Return (X, Y) of the center of cell containing provided text 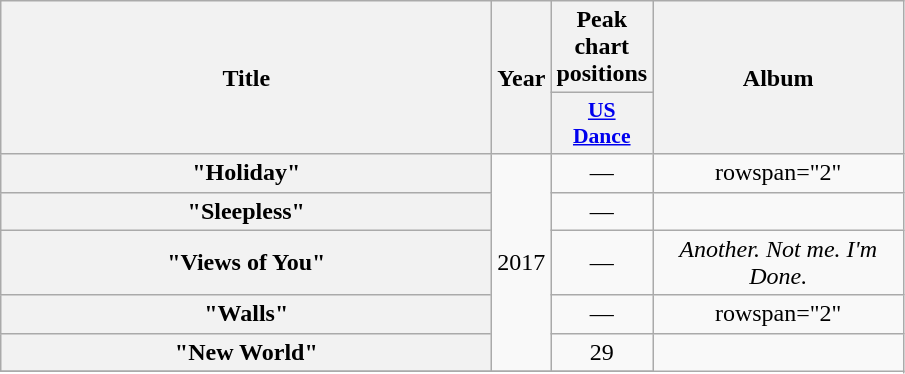
Year (522, 78)
Another. Not me. I'm Done. (778, 262)
"Views of You" (246, 262)
Peak chart positions (602, 47)
"Walls" (246, 314)
"Sleepless" (246, 211)
"Holiday" (246, 173)
Title (246, 78)
2017 (522, 262)
Album (778, 78)
29 (602, 352)
USDance (602, 124)
"New World" (246, 352)
